Pinpoint the cell where the given text exists, returning its (x, y) midpoint coordinate. 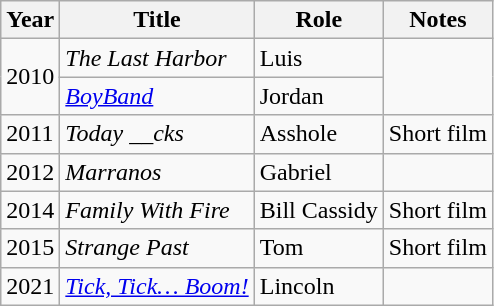
2014 (30, 210)
Family With Fire (157, 210)
Gabriel (318, 172)
Strange Past (157, 248)
Tick, Tick… Boom! (157, 286)
Notes (438, 20)
The Last Harbor (157, 58)
Year (30, 20)
2011 (30, 134)
2015 (30, 248)
Lincoln (318, 286)
BoyBand (157, 96)
Asshole (318, 134)
Role (318, 20)
Marranos (157, 172)
Bill Cassidy (318, 210)
2012 (30, 172)
2021 (30, 286)
Today __cks (157, 134)
Luis (318, 58)
2010 (30, 77)
Tom (318, 248)
Title (157, 20)
Jordan (318, 96)
